Provide the (x, y) coordinate of the cell's center where the given text is located.  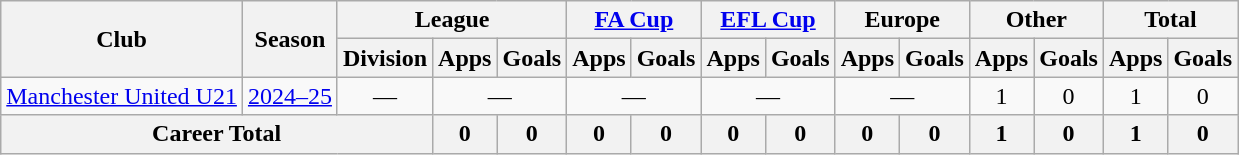
Season (290, 39)
Manchester United U21 (122, 96)
League (452, 20)
Total (1170, 20)
2024–25 (290, 96)
Club (122, 39)
EFL Cup (768, 20)
Career Total (217, 134)
Division (384, 58)
Other (1036, 20)
Europe (902, 20)
FA Cup (634, 20)
